Determine the (x, y) coordinate at the center of the cell enclosing the given text.  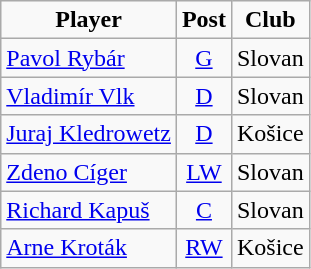
Post (204, 20)
Zdeno Cíger (89, 172)
Pavol Rybár (89, 58)
LW (204, 172)
Arne Kroták (89, 248)
RW (204, 248)
Vladimír Vlk (89, 96)
Richard Kapuš (89, 210)
Juraj Kledrowetz (89, 134)
G (204, 58)
Player (89, 20)
Club (270, 20)
C (204, 210)
